Capture the cell that displays the provided text and extract its [X, Y] central coordinate. 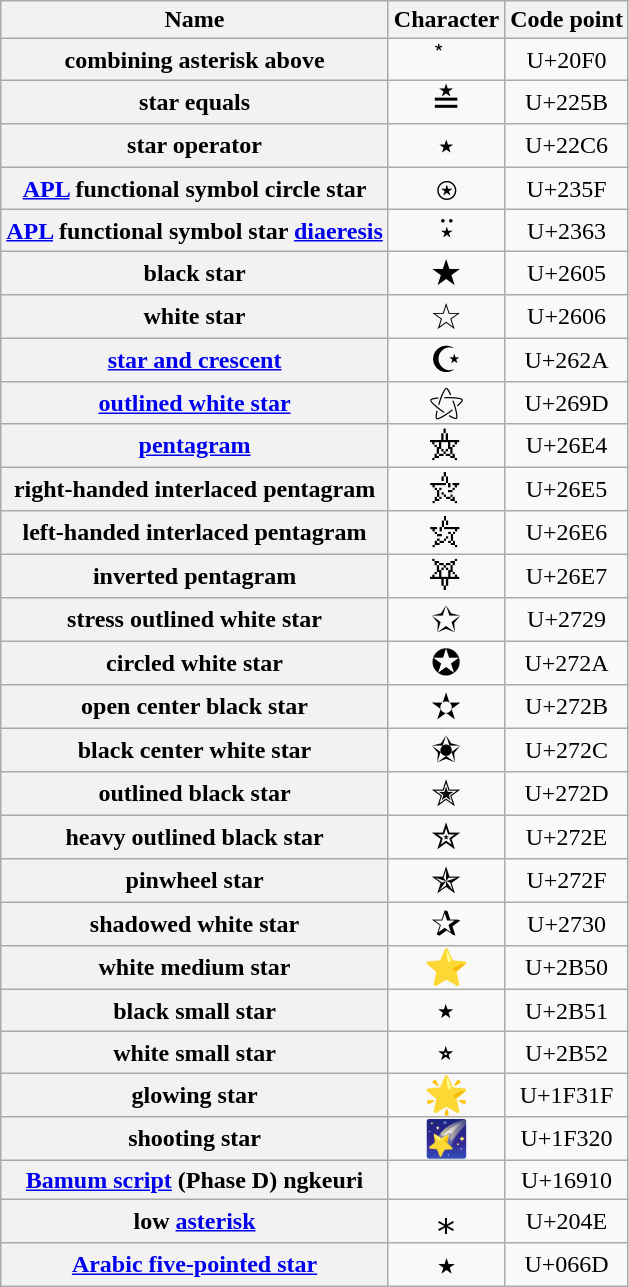
U+225B [567, 103]
U+066D [567, 1264]
open center black star [195, 707]
Character [446, 20]
⍟ [446, 189]
U+2606 [567, 317]
pentagram [195, 446]
⛤ [446, 446]
✮ [446, 838]
star operator [195, 146]
black star [195, 274]
white medium star [195, 968]
stress outlined white star [195, 620]
U+2729 [567, 620]
APL functional symbol circle star [195, 189]
✪ [446, 664]
⭑ [446, 1011]
circled white star [195, 664]
star and crescent [195, 361]
✬ [446, 751]
U+2B51 [567, 1011]
⛧ [446, 577]
heavy outlined black star [195, 838]
✯ [446, 881]
outlined black star [195, 794]
low asterisk [195, 1221]
U+272A [567, 664]
U+2B52 [567, 1053]
⛦ [446, 533]
Bamum script (Phase D) ngkeuri [195, 1180]
U+26E7 [567, 577]
🌠 [446, 1139]
left-handed interlaced pentagram [195, 533]
⋆ [446, 146]
pinwheel star [195, 881]
U+20F0 [567, 60]
white star [195, 317]
U+235F [567, 189]
U+26E4 [567, 446]
U+204E [567, 1221]
Code point [567, 20]
U+262A [567, 361]
⃰ [446, 60]
🌟 [446, 1096]
Arabic five-pointed star [195, 1264]
⭒ [446, 1053]
star equals [195, 103]
outlined white star [195, 403]
U+26E5 [567, 490]
≛ [446, 103]
U+1F320 [567, 1139]
٭ [446, 1264]
white small star [195, 1053]
✭ [446, 794]
U+272B [567, 707]
★ [446, 274]
combining asterisk above [195, 60]
APL functional symbol star diaeresis [195, 231]
⁎ [446, 1221]
☪ [446, 361]
shooting star [195, 1139]
U+2363 [567, 231]
U+2B50 [567, 968]
⭐ [446, 968]
shadowed white star [195, 925]
U+2605 [567, 274]
⍣ [446, 231]
U+272E [567, 838]
black center white star [195, 751]
Name [195, 20]
glowing star [195, 1096]
⚝ [446, 403]
✫ [446, 707]
right-handed interlaced pentagram [195, 490]
U+272C [567, 751]
U+269D [567, 403]
✰ [446, 925]
U+22C6 [567, 146]
☆ [446, 317]
⛥ [446, 490]
U+1F31F [567, 1096]
inverted pentagram [195, 577]
✩ [446, 620]
U+272F [567, 881]
black small star [195, 1011]
U+2730 [567, 925]
U+26E6 [567, 533]
U+272D [567, 794]
U+16910 [567, 1180]
